Pinpoint the cell where the given text exists, returning its (X, Y) midpoint coordinate. 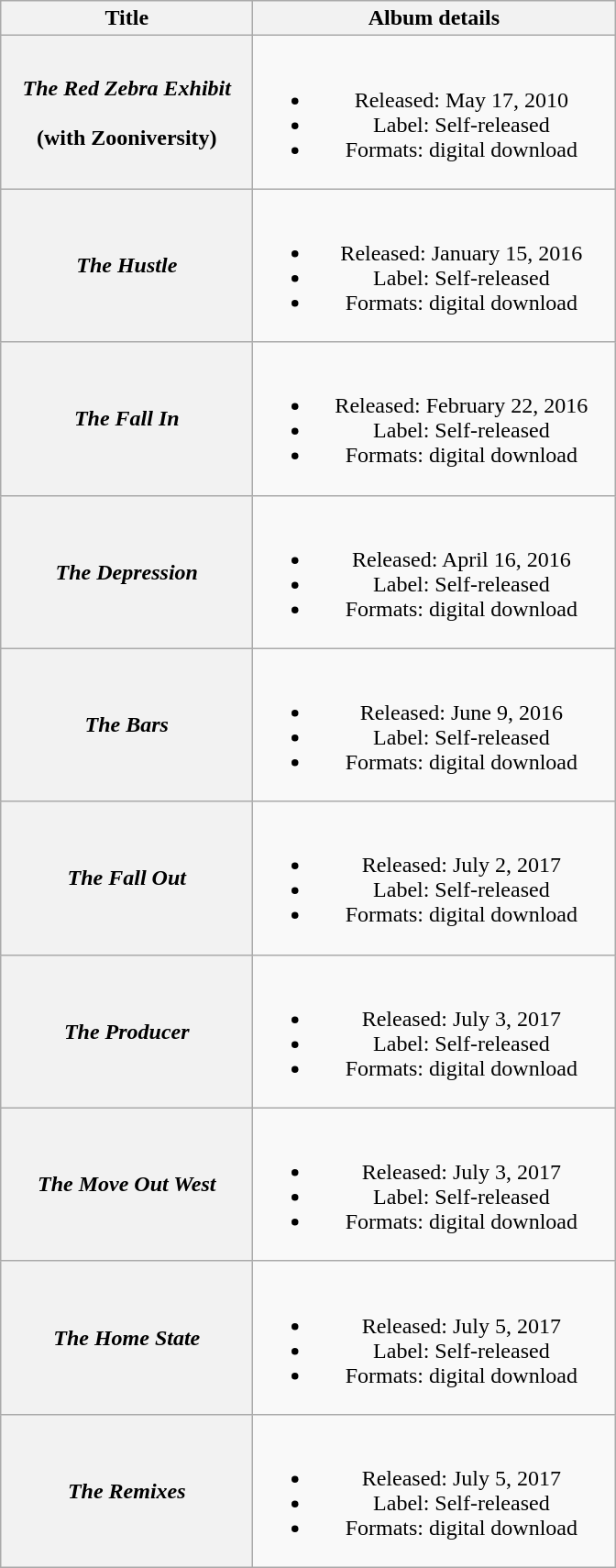
Title (126, 18)
Released: February 22, 2016Label: Self-releasedFormats: digital download (434, 418)
Released: April 16, 2016Label: Self-releasedFormats: digital download (434, 572)
Released: July 2, 2017Label: Self-releasedFormats: digital download (434, 878)
The Bars (126, 724)
The Red Zebra Exhibit(with Zooniversity) (126, 112)
The Depression (126, 572)
Released: June 9, 2016Label: Self-releasedFormats: digital download (434, 724)
The Fall In (126, 418)
The Move Out West (126, 1185)
Released: January 15, 2016Label: Self-releasedFormats: digital download (434, 266)
The Hustle (126, 266)
Released: May 17, 2010Label: Self-releasedFormats: digital download (434, 112)
The Fall Out (126, 878)
The Producer (126, 1031)
The Remixes (126, 1491)
The Home State (126, 1337)
Album details (434, 18)
